Locate the cell with the specified text and output its [X, Y] center coordinate. 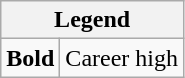
Bold [30, 58]
Legend [92, 20]
Career high [122, 58]
